Identify which cell holds the provided text, then report its (x, y) central coordinate. 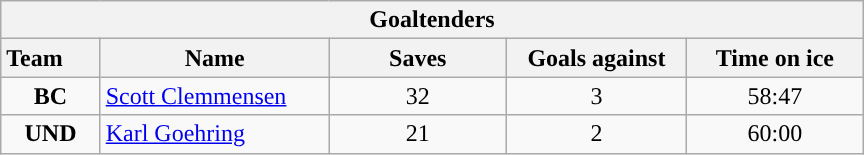
21 (418, 134)
UND (50, 134)
BC (50, 96)
Time on ice (776, 58)
2 (596, 134)
Team (50, 58)
Goaltenders (432, 20)
58:47 (776, 96)
3 (596, 96)
60:00 (776, 134)
Scott Clemmensen (214, 96)
32 (418, 96)
Goals against (596, 58)
Name (214, 58)
Saves (418, 58)
Karl Goehring (214, 134)
